Detect which cell encompasses the target text, then output its [X, Y] center coordinate. 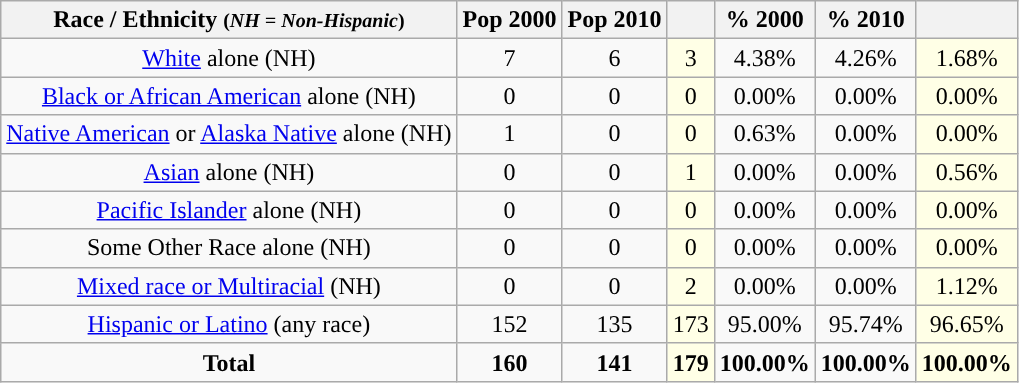
Some Other Race alone (NH) [229, 248]
7 [510, 58]
0.56% [966, 172]
Pop 2000 [510, 20]
173 [690, 324]
6 [614, 58]
96.65% [966, 324]
Mixed race or Multiracial (NH) [229, 286]
Native American or Alaska Native alone (NH) [229, 134]
1.12% [966, 286]
Black or African American alone (NH) [229, 96]
White alone (NH) [229, 58]
Asian alone (NH) [229, 172]
141 [614, 362]
Hispanic or Latino (any race) [229, 324]
Pacific Islander alone (NH) [229, 210]
135 [614, 324]
179 [690, 362]
152 [510, 324]
95.74% [866, 324]
2 [690, 286]
4.26% [866, 58]
% 2000 [764, 20]
4.38% [764, 58]
160 [510, 362]
Race / Ethnicity (NH = Non-Hispanic) [229, 20]
% 2010 [866, 20]
1.68% [966, 58]
95.00% [764, 324]
Total [229, 362]
Pop 2010 [614, 20]
3 [690, 58]
0.63% [764, 134]
